Search for the cell housing the specified text and yield its (x, y) center coordinate. 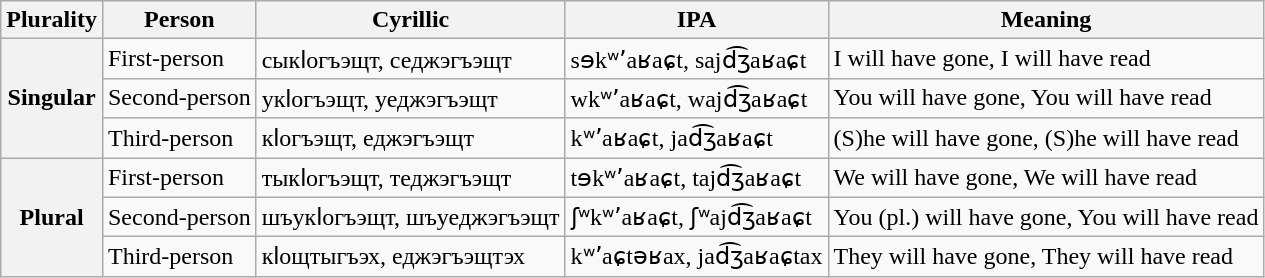
Plural (52, 218)
Meaning (1046, 20)
шъукӏогъэщт, шъуеджэгъэщт (410, 217)
You will have gone, You will have read (1046, 98)
Plurality (52, 20)
укӏогъэщт, уеджэгъэщт (410, 98)
tɘkʷʼaʁaɕt, tajd͡ʒaʁaɕt (696, 178)
kʷʼaʁaɕt, jad͡ʒaʁaɕt (696, 138)
sɘkʷʼaʁaɕt, sajd͡ʒaʁaɕt (696, 59)
тыкӏогъэщт, теджэгъэщт (410, 178)
кӏогъэщт, еджэгъэщт (410, 138)
ʃʷkʷʼaʁaɕt, ʃʷajd͡ʒaʁaɕt (696, 217)
We will have gone, We will have read (1046, 178)
kʷʼaɕtəʁax, jad͡ʒaʁaɕtax (696, 257)
(S)he will have gone, (S)he will have read (1046, 138)
Person (179, 20)
кӏощтыгъэх, еджэгъэщтэх (410, 257)
сыкӏогъэщт, седжэгъэщт (410, 59)
They will have gone, They will have read (1046, 257)
Cyrillic (410, 20)
wkʷʼaʁaɕt, wajd͡ʒaʁaɕt (696, 98)
You (pl.) will have gone, You will have read (1046, 217)
IPA (696, 20)
Singular (52, 98)
I will have gone, I will have read (1046, 59)
